Capture the cell that displays the provided text and extract its [X, Y] central coordinate. 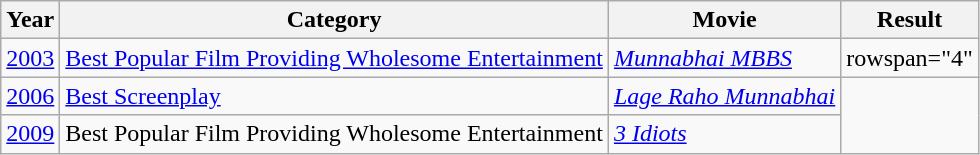
Lage Raho Munnabhai [724, 96]
Year [30, 20]
Munnabhai MBBS [724, 58]
2006 [30, 96]
Category [334, 20]
Movie [724, 20]
2009 [30, 134]
3 Idiots [724, 134]
2003 [30, 58]
Result [910, 20]
Best Screenplay [334, 96]
rowspan="4" [910, 58]
